Search for the cell housing the specified text and yield its (X, Y) center coordinate. 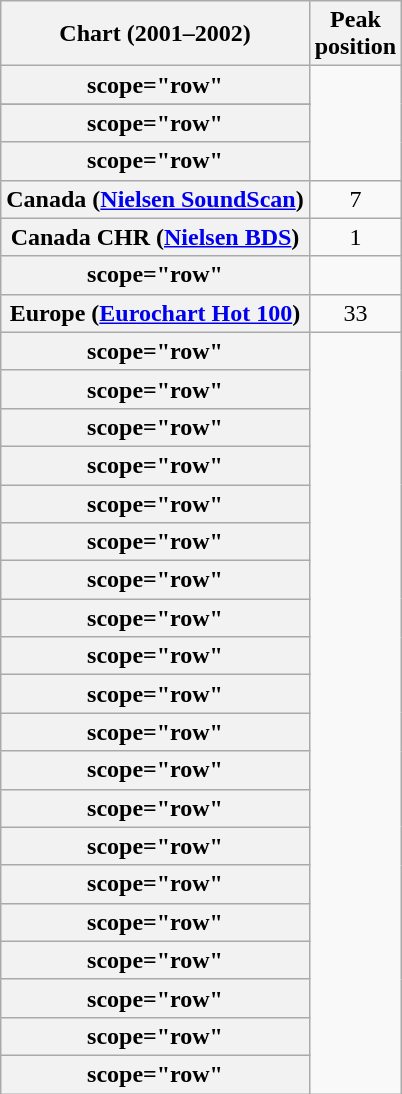
Canada CHR (Nielsen BDS) (155, 237)
33 (355, 313)
Canada (Nielsen SoundScan) (155, 199)
7 (355, 199)
Europe (Eurochart Hot 100) (155, 313)
Chart (2001–2002) (155, 34)
Peakposition (355, 34)
1 (355, 237)
